Pinpoint the cell where the given text exists, returning its (x, y) midpoint coordinate. 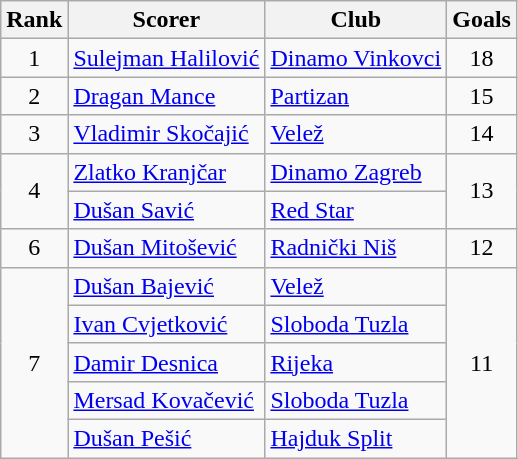
Dragan Mance (166, 96)
Dušan Mitošević (166, 248)
Goals (482, 20)
13 (482, 191)
Dušan Savić (166, 210)
Rank (34, 20)
Hajduk Split (356, 438)
7 (34, 362)
Partizan (356, 96)
2 (34, 96)
Dinamo Vinkovci (356, 58)
6 (34, 248)
Zlatko Kranjčar (166, 172)
3 (34, 134)
Damir Desnica (166, 362)
Radnički Niš (356, 248)
Vladimir Skočajić (166, 134)
Rijeka (356, 362)
Dinamo Zagreb (356, 172)
15 (482, 96)
Sulejman Halilović (166, 58)
Dušan Pešić (166, 438)
12 (482, 248)
1 (34, 58)
18 (482, 58)
14 (482, 134)
4 (34, 191)
Ivan Cvjetković (166, 324)
Club (356, 20)
Red Star (356, 210)
Mersad Kovačević (166, 400)
11 (482, 362)
Scorer (166, 20)
Dušan Bajević (166, 286)
